Pinpoint the cell where the given text exists, returning its [X, Y] midpoint coordinate. 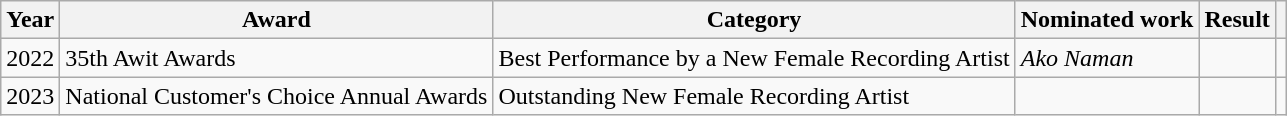
2022 [30, 58]
Outstanding New Female Recording Artist [754, 96]
Nominated work [1107, 20]
Result [1237, 20]
35th Awit Awards [276, 58]
Category [754, 20]
National Customer's Choice Annual Awards [276, 96]
Award [276, 20]
2023 [30, 96]
Ako Naman [1107, 58]
Best Performance by a New Female Recording Artist [754, 58]
Year [30, 20]
